Locate the cell with the specified text and output its [X, Y] center coordinate. 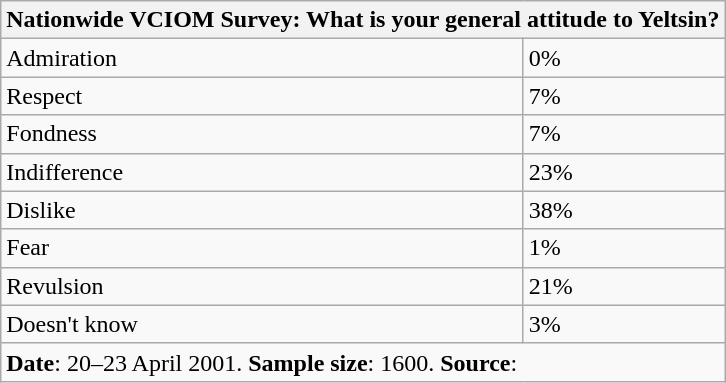
0% [624, 58]
Date: 20–23 April 2001. Sample size: 1600. Source: [363, 362]
21% [624, 286]
Respect [262, 96]
1% [624, 248]
Admiration [262, 58]
Dislike [262, 210]
Fondness [262, 134]
38% [624, 210]
Nationwide VCIOM Survey: What is your general attitude to Yeltsin? [363, 20]
23% [624, 172]
3% [624, 324]
Doesn't know [262, 324]
Revulsion [262, 286]
Indifference [262, 172]
Fear [262, 248]
